Return [x, y] of the center of cell containing provided text 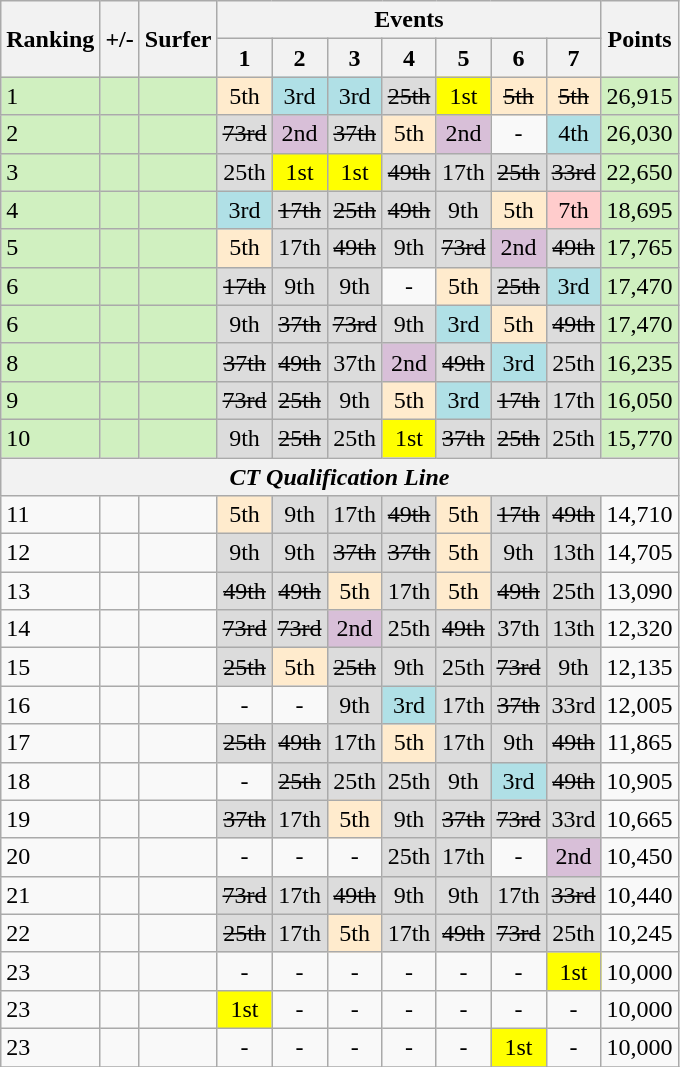
10,665 [640, 819]
7th [574, 210]
4th [574, 134]
Surfer [178, 39]
13,090 [640, 591]
18,695 [640, 210]
15 [50, 667]
11,865 [640, 743]
8 [50, 362]
26,915 [640, 96]
17,765 [640, 248]
12 [50, 553]
14 [50, 629]
10 [50, 438]
17 [50, 743]
18 [50, 781]
Ranking [50, 39]
Points [640, 39]
+/- [120, 39]
12,320 [640, 629]
12,005 [640, 705]
21 [50, 895]
7 [574, 58]
16,235 [640, 362]
22 [50, 933]
10,245 [640, 933]
CT Qualification Line [340, 477]
12,135 [640, 667]
26,030 [640, 134]
10,440 [640, 895]
19 [50, 819]
11 [50, 515]
10,905 [640, 781]
14,705 [640, 553]
22,650 [640, 172]
13 [50, 591]
20 [50, 857]
16,050 [640, 400]
14,710 [640, 515]
15,770 [640, 438]
16 [50, 705]
10,450 [640, 857]
Events [409, 20]
9 [50, 400]
